Find where the given text appears and provide that cell's center as [X, Y] coordinate. 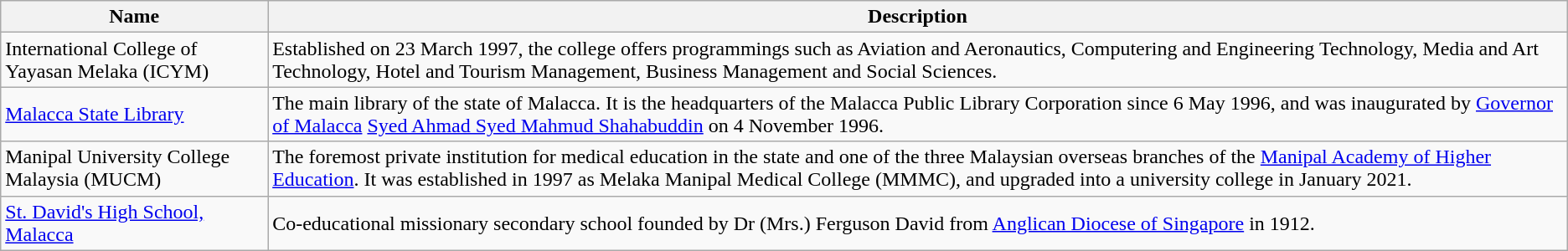
Name [134, 17]
International College of Yayasan Melaka (ICYM) [134, 60]
Malacca State Library [134, 114]
St. David's High School, Malacca [134, 223]
Description [918, 17]
Co-educational missionary secondary school founded by Dr (Mrs.) Ferguson David from Anglican Diocese of Singapore in 1912. [918, 223]
Manipal University College Malaysia (MUCM) [134, 169]
